Search for the cell housing the specified text and yield its [X, Y] center coordinate. 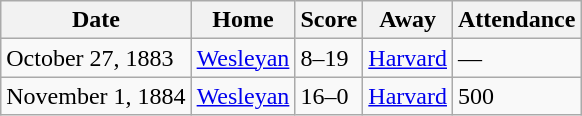
November 1, 1884 [96, 96]
Date [96, 20]
Away [408, 20]
Home [243, 20]
Attendance [517, 20]
October 27, 1883 [96, 58]
500 [517, 96]
16–0 [329, 96]
8–19 [329, 58]
— [517, 58]
Score [329, 20]
